Locate the cell with the specified text and output its (X, Y) center coordinate. 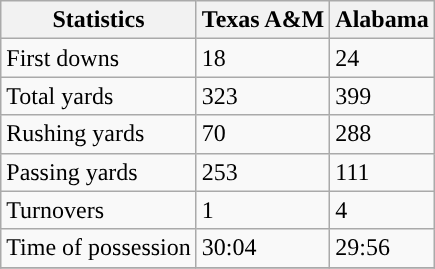
30:04 (263, 248)
4 (382, 210)
18 (263, 58)
Rushing yards (99, 134)
Turnovers (99, 210)
Statistics (99, 20)
Time of possession (99, 248)
288 (382, 134)
29:56 (382, 248)
First downs (99, 58)
24 (382, 58)
111 (382, 172)
Texas A&M (263, 20)
Total yards (99, 96)
70 (263, 134)
Passing yards (99, 172)
Alabama (382, 20)
323 (263, 96)
399 (382, 96)
1 (263, 210)
253 (263, 172)
